Determine the [x, y] coordinate at the center of the cell enclosing the given text.  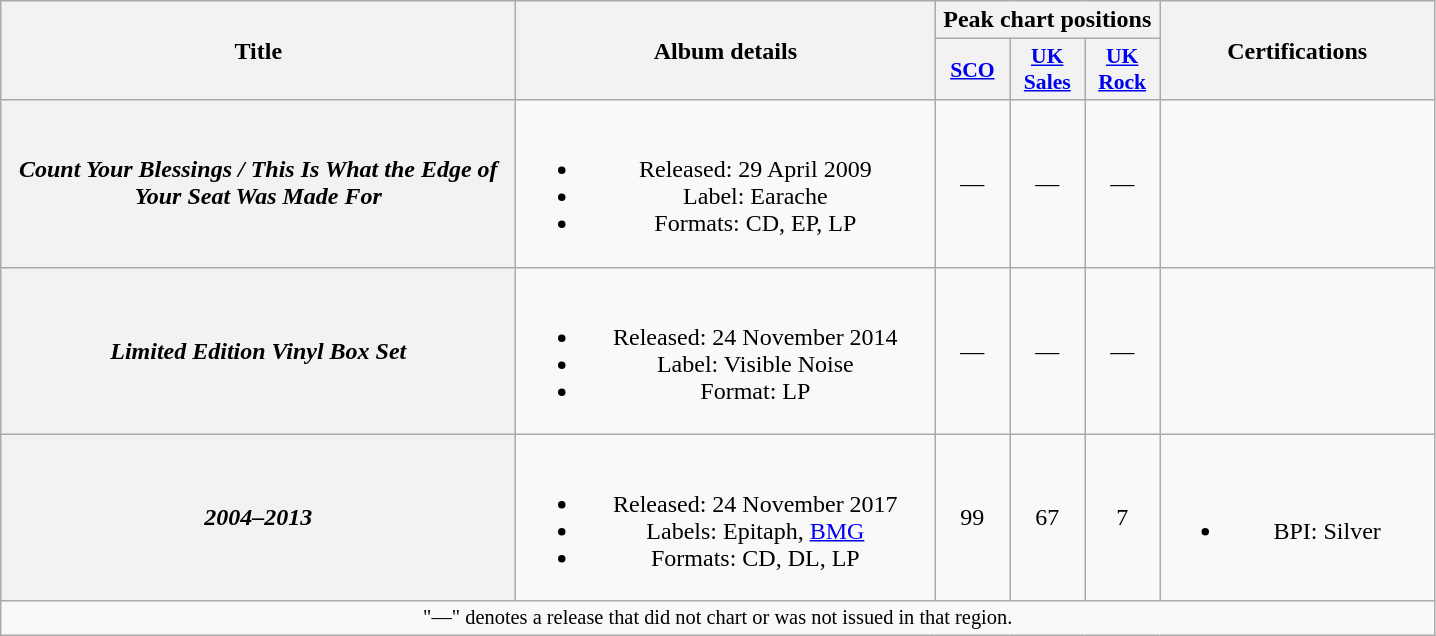
Released: 24 November 2014Label: Visible NoiseFormat: LP [726, 350]
Released: 29 April 2009Label: EaracheFormats: CD, EP, LP [726, 184]
SCO [972, 70]
Title [258, 50]
"—" denotes a release that did not chart or was not issued in that region. [718, 618]
Count Your Blessings / This Is What the Edge of Your Seat Was Made For [258, 184]
Certifications [1298, 50]
UKSales [1048, 70]
Album details [726, 50]
UKRock [1122, 70]
99 [972, 518]
7 [1122, 518]
2004–2013 [258, 518]
67 [1048, 518]
Peak chart positions [1048, 20]
Limited Edition Vinyl Box Set [258, 350]
BPI: Silver [1298, 518]
Released: 24 November 2017Labels: Epitaph, BMGFormats: CD, DL, LP [726, 518]
